Provide the [x, y] coordinate of the cell's center where the given text is located.  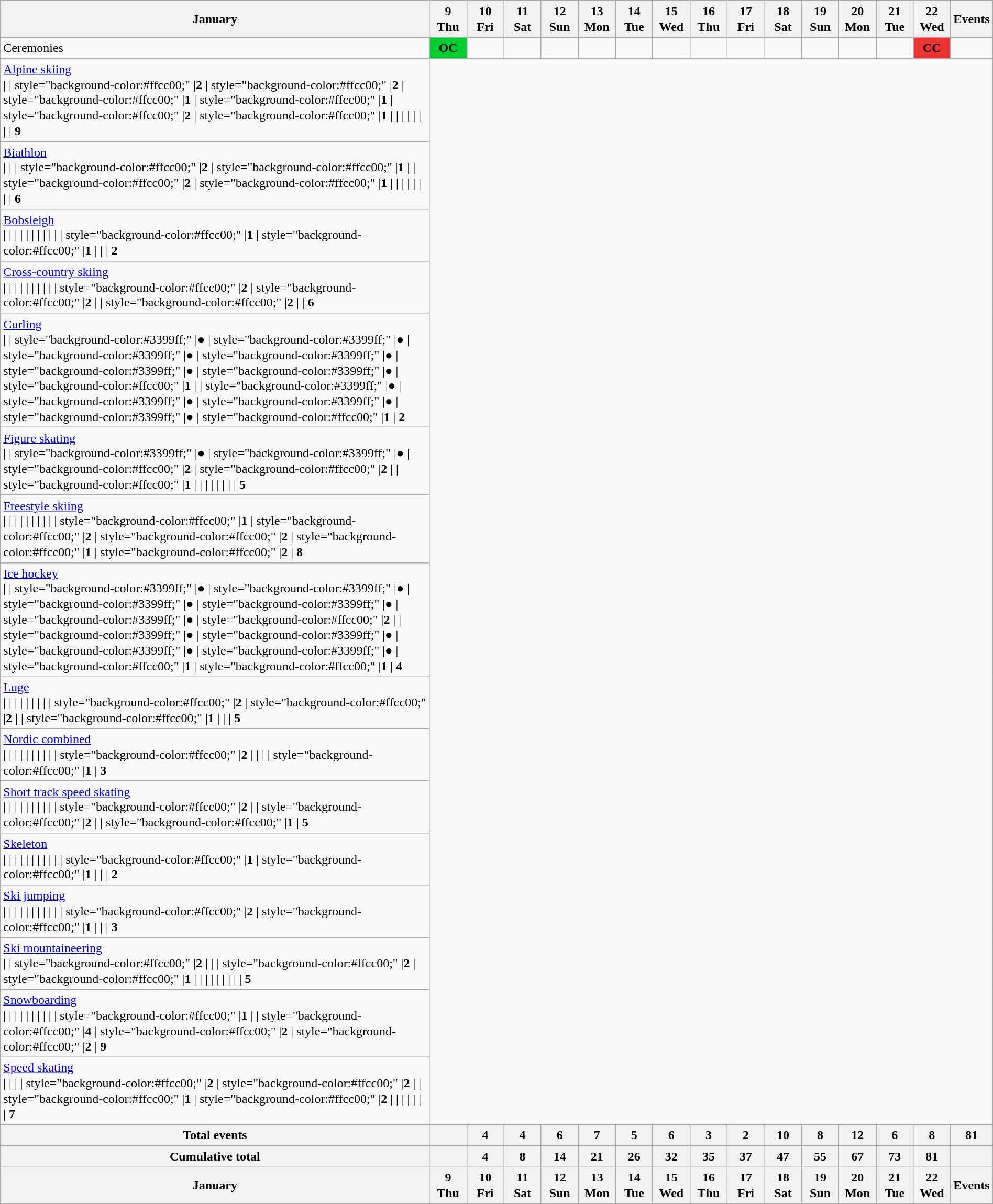
55 [820, 1156]
Cumulative total [215, 1156]
Ski jumping| | | | | | | | | | | style="background-color:#ffcc00;" |2 | style="background-color:#ffcc00;" |1 | | | 3 [215, 911]
Luge| | | | | | | | | style="background-color:#ffcc00;" |2 | style="background-color:#ffcc00;" |2 | | style="background-color:#ffcc00;" |1 | | | 5 [215, 703]
3 [708, 1135]
Skeleton| | | | | | | | | | | style="background-color:#ffcc00;" |1 | style="background-color:#ffcc00;" |1 | | | 2 [215, 859]
7 [597, 1135]
OC [448, 48]
Bobsleigh| | | | | | | | | | | style="background-color:#ffcc00;" |1 | style="background-color:#ffcc00;" |1 | | | 2 [215, 235]
12 [858, 1135]
10 [784, 1135]
Nordic combined| | | | | | | | | | style="background-color:#ffcc00;" |2 | | | | style="background-color:#ffcc00;" |1 | 3 [215, 755]
5 [634, 1135]
CC [932, 48]
35 [708, 1156]
Ceremonies [215, 48]
73 [895, 1156]
21 [597, 1156]
47 [784, 1156]
14 [559, 1156]
Total events [215, 1135]
37 [746, 1156]
2 [746, 1135]
67 [858, 1156]
32 [671, 1156]
26 [634, 1156]
